For the text-containing cell, return its midpoint in [x, y] coordinate format. 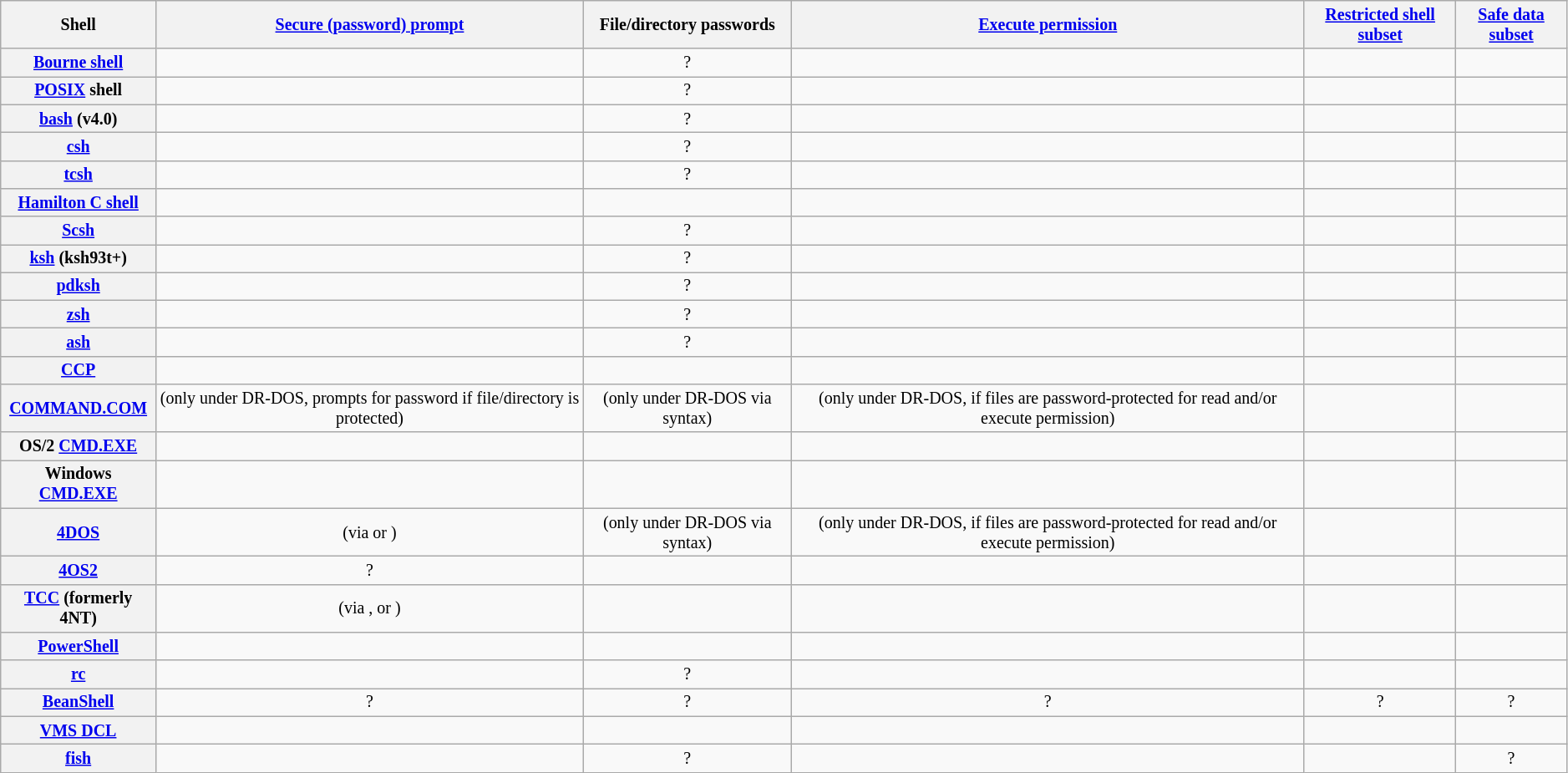
POSIX shell [79, 90]
BeanShell [79, 702]
4DOS [79, 533]
TCC (formerly 4NT) [79, 608]
Execute permission [1048, 25]
rc [79, 674]
PowerShell [79, 647]
(via or ) [370, 533]
VMS DCL [79, 730]
ash [79, 343]
(only under DR-DOS, prompts for password if file/directory is protected) [370, 408]
Restricted shell subset [1380, 25]
ksh (ksh93t+) [79, 259]
Scsh [79, 231]
(via , or ) [370, 608]
zsh [79, 314]
pdksh [79, 286]
File/directory passwords [687, 25]
4OS2 [79, 570]
csh [79, 147]
Bourne shell [79, 64]
OS/2 CMD.EXE [79, 446]
COMMAND.COM [79, 408]
Windows CMD.EXE [79, 485]
Hamilton C shell [79, 202]
tcsh [79, 174]
Safe data subset [1511, 25]
Secure (password) prompt [370, 25]
CCP [79, 371]
fish [79, 759]
Shell [79, 25]
bash (v4.0) [79, 119]
